Search for the cell housing the specified text and yield its [x, y] center coordinate. 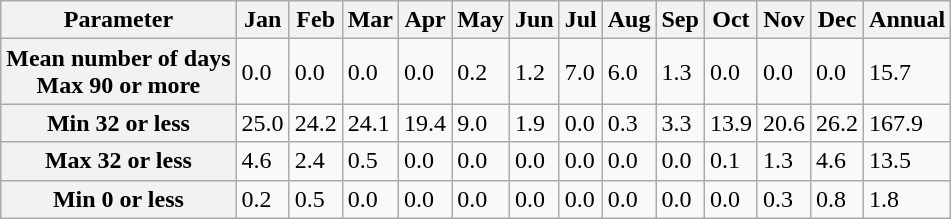
24.2 [316, 123]
20.6 [784, 123]
0.8 [836, 199]
7.0 [580, 72]
2.4 [316, 161]
Nov [784, 20]
6.0 [629, 72]
3.3 [680, 123]
Jan [262, 20]
167.9 [908, 123]
24.1 [370, 123]
Jun [534, 20]
Dec [836, 20]
Min 0 or less [118, 199]
1.9 [534, 123]
25.0 [262, 123]
Sep [680, 20]
Mar [370, 20]
9.0 [481, 123]
13.9 [730, 123]
Parameter [118, 20]
15.7 [908, 72]
19.4 [426, 123]
13.5 [908, 161]
Oct [730, 20]
26.2 [836, 123]
Jul [580, 20]
1.8 [908, 199]
Min 32 or less [118, 123]
Apr [426, 20]
1.2 [534, 72]
Max 32 or less [118, 161]
Feb [316, 20]
Mean number of daysMax 90 or more [118, 72]
0.1 [730, 161]
May [481, 20]
Aug [629, 20]
Annual [908, 20]
